From the cell containing the given text, extract its center point as [X, Y] coordinate. 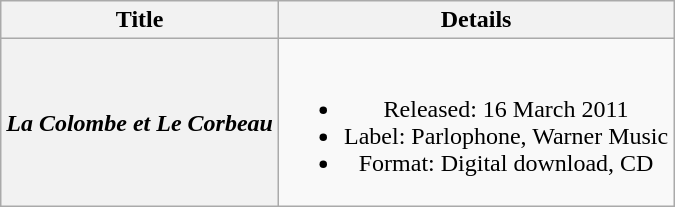
Title [140, 20]
Released: 16 March 2011Label: Parlophone, Warner MusicFormat: Digital download, CD [476, 122]
Details [476, 20]
La Colombe et Le Corbeau [140, 122]
